Search for the cell housing the specified text and yield its (x, y) center coordinate. 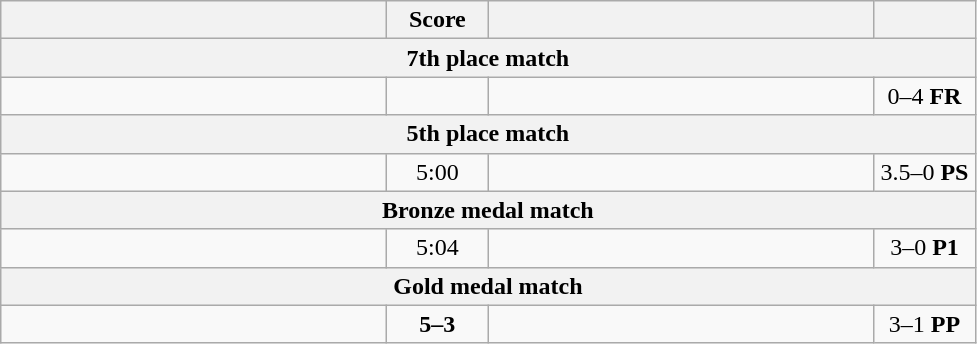
7th place match (488, 58)
5–3 (438, 324)
3.5–0 PS (924, 172)
5:04 (438, 248)
Gold medal match (488, 286)
5th place match (488, 134)
3–1 PP (924, 324)
Bronze medal match (488, 210)
3–0 P1 (924, 248)
Score (438, 20)
0–4 FR (924, 96)
5:00 (438, 172)
